Detect which cell encompasses the target text, then output its [X, Y] center coordinate. 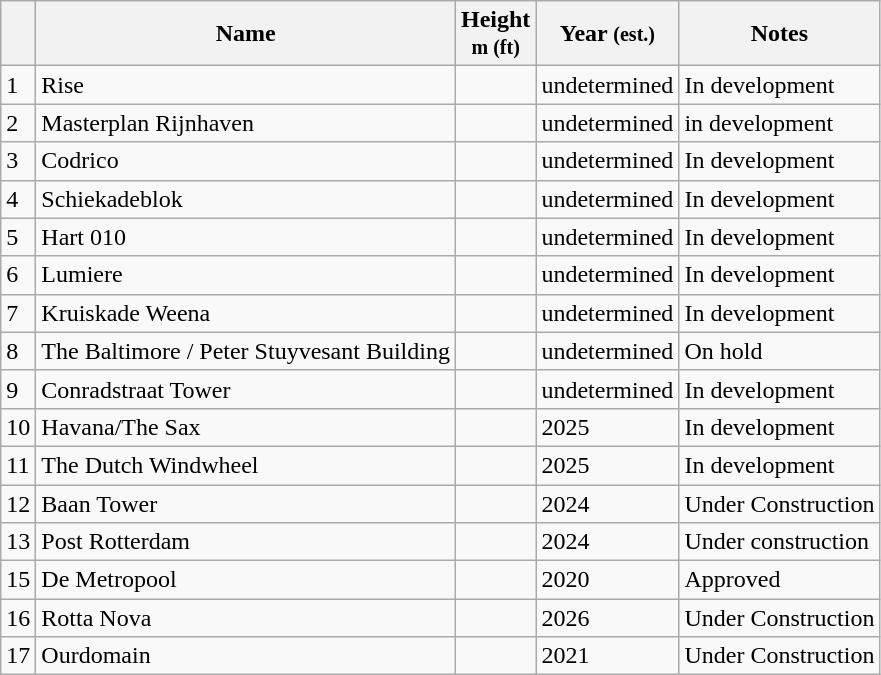
Baan Tower [246, 503]
Havana/The Sax [246, 427]
Hart 010 [246, 237]
17 [18, 656]
Ourdomain [246, 656]
Approved [780, 580]
Post Rotterdam [246, 542]
16 [18, 618]
On hold [780, 351]
Name [246, 34]
The Baltimore / Peter Stuyvesant Building [246, 351]
8 [18, 351]
Rotta Nova [246, 618]
2021 [608, 656]
3 [18, 161]
Kruiskade Weena [246, 313]
2026 [608, 618]
9 [18, 389]
in development [780, 123]
15 [18, 580]
The Dutch Windwheel [246, 465]
Year (est.) [608, 34]
Codrico [246, 161]
Rise [246, 85]
12 [18, 503]
Notes [780, 34]
5 [18, 237]
2 [18, 123]
11 [18, 465]
Heightm (ft) [495, 34]
Schiekadeblok [246, 199]
4 [18, 199]
De Metropool [246, 580]
13 [18, 542]
7 [18, 313]
Under construction [780, 542]
Conradstraat Tower [246, 389]
Lumiere [246, 275]
Masterplan Rijnhaven [246, 123]
2020 [608, 580]
10 [18, 427]
6 [18, 275]
1 [18, 85]
